From the cell containing the given text, extract its center point as (x, y) coordinate. 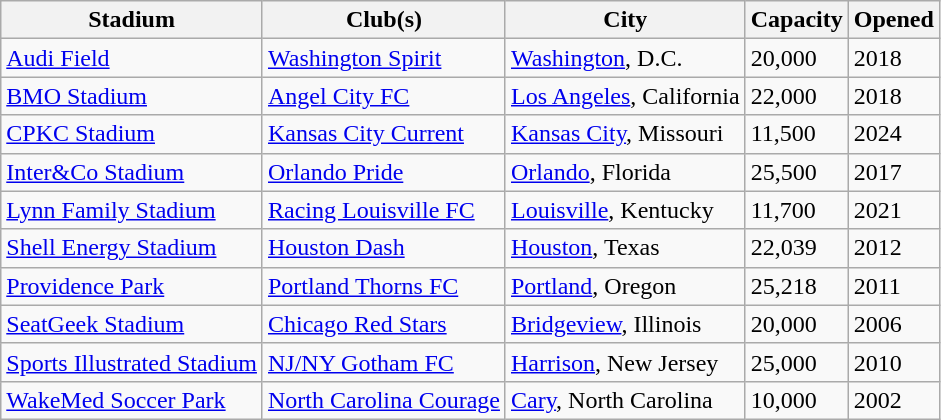
25,500 (796, 172)
Opened (894, 20)
Houston, Texas (625, 248)
Sports Illustrated Stadium (132, 362)
11,500 (796, 134)
Racing Louisville FC (384, 210)
Washington Spirit (384, 58)
Louisville, Kentucky (625, 210)
Shell Energy Stadium (132, 248)
Orlando, Florida (625, 172)
Portland Thorns FC (384, 286)
Audi Field (132, 58)
Los Angeles, California (625, 96)
2010 (894, 362)
Washington, D.C. (625, 58)
Angel City FC (384, 96)
Cary, North Carolina (625, 400)
2002 (894, 400)
2006 (894, 324)
Club(s) (384, 20)
22,000 (796, 96)
2021 (894, 210)
22,039 (796, 248)
SeatGeek Stadium (132, 324)
Providence Park (132, 286)
Chicago Red Stars (384, 324)
Portland, Oregon (625, 286)
10,000 (796, 400)
City (625, 20)
Lynn Family Stadium (132, 210)
Orlando Pride (384, 172)
North Carolina Courage (384, 400)
Inter&Co Stadium (132, 172)
Houston Dash (384, 248)
Kansas City Current (384, 134)
2012 (894, 248)
11,700 (796, 210)
Kansas City, Missouri (625, 134)
BMO Stadium (132, 96)
Bridgeview, Illinois (625, 324)
2024 (894, 134)
2017 (894, 172)
CPKC Stadium (132, 134)
Harrison, New Jersey (625, 362)
25,218 (796, 286)
Stadium (132, 20)
Capacity (796, 20)
WakeMed Soccer Park (132, 400)
2011 (894, 286)
NJ/NY Gotham FC (384, 362)
25,000 (796, 362)
